Pinpoint the cell where the given text exists, returning its [X, Y] midpoint coordinate. 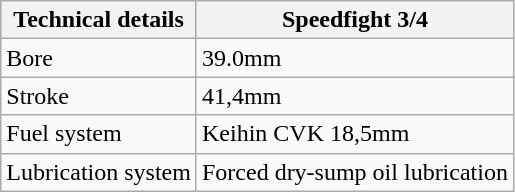
Fuel system [99, 134]
Bore [99, 58]
41,4mm [354, 96]
Forced dry-sump oil lubrication [354, 172]
Keihin CVK 18,5mm [354, 134]
Technical details [99, 20]
39.0mm [354, 58]
Stroke [99, 96]
Lubrication system [99, 172]
Speedfight 3/4 [354, 20]
